Pinpoint the cell where the given text exists, returning its [X, Y] midpoint coordinate. 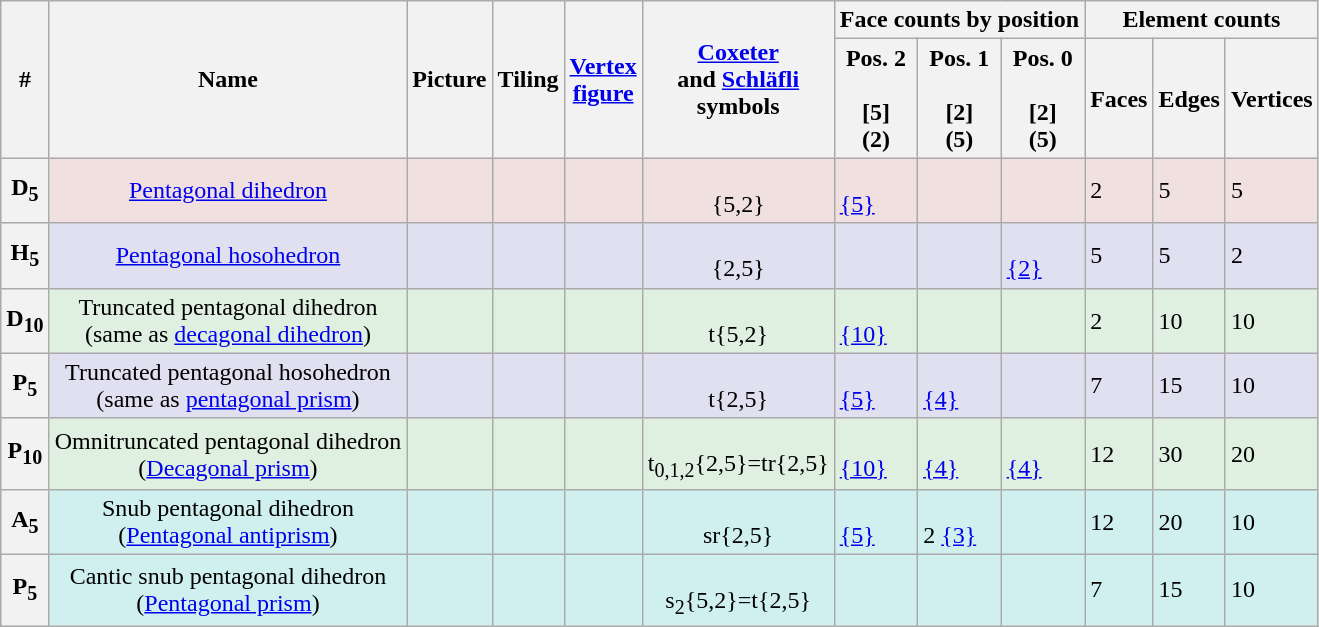
Picture [450, 80]
{5,2} [738, 190]
Coxeterand Schläflisymbols [738, 80]
D10 [25, 320]
Pos. 1[2](5) [960, 98]
P10 [25, 454]
sr{2,5} [738, 522]
Pentagonal dihedron [228, 190]
Pentagonal hosohedron [228, 256]
Cantic snub pentagonal dihedron(Pentagonal prism) [228, 590]
Pos. 2[5](2) [876, 98]
# [25, 80]
Name [228, 80]
Tiling [528, 80]
Vertexfigure [603, 80]
{2} [1043, 256]
Edges [1189, 98]
Face counts by position [959, 20]
Vertices [1272, 98]
A5 [25, 522]
t0,1,2{2,5}=tr{2,5} [738, 454]
D5 [25, 190]
t{2,5} [738, 386]
Omnitruncated pentagonal dihedron(Decagonal prism) [228, 454]
Truncated pentagonal dihedron(same as decagonal dihedron) [228, 320]
Snub pentagonal dihedron(Pentagonal antiprism) [228, 522]
Pos. 0[2](5) [1043, 98]
Truncated pentagonal hosohedron(same as pentagonal prism) [228, 386]
30 [1189, 454]
Element counts [1202, 20]
{2,5} [738, 256]
t{5,2} [738, 320]
H5 [25, 256]
s2{5,2}=t{2,5} [738, 590]
2 {3} [960, 522]
Faces [1119, 98]
